For the text-containing cell, return its midpoint in (x, y) coordinate format. 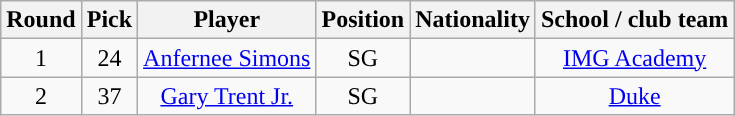
1 (41, 58)
Anfernee Simons (227, 58)
IMG Academy (634, 58)
2 (41, 96)
Pick (109, 20)
Player (227, 20)
Round (41, 20)
Position (363, 20)
37 (109, 96)
24 (109, 58)
Gary Trent Jr. (227, 96)
Duke (634, 96)
Nationality (473, 20)
School / club team (634, 20)
